Detect which cell encompasses the target text, then output its (X, Y) center coordinate. 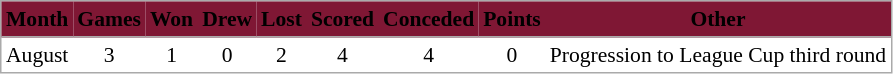
Drew (228, 20)
Scored (342, 20)
Progression to League Cup third round (718, 55)
August (38, 55)
1 (171, 55)
Conceded (429, 20)
Won (171, 20)
Games (110, 20)
2 (282, 55)
Other (718, 20)
Month (38, 20)
Points (512, 20)
3 (110, 55)
Lost (282, 20)
